Pinpoint the cell where the given text exists, returning its (x, y) midpoint coordinate. 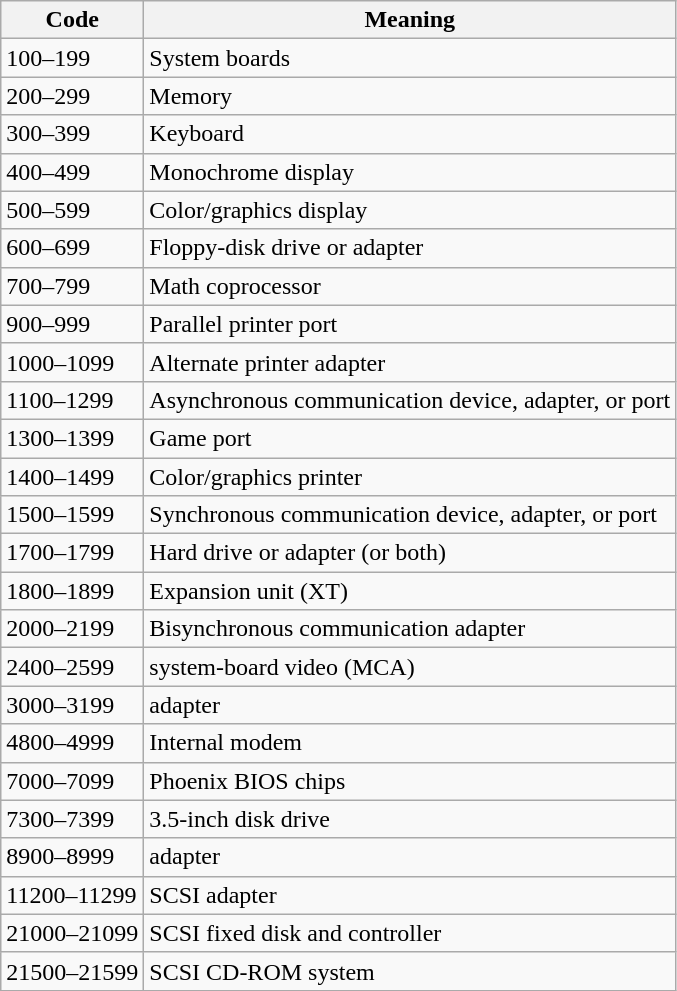
SCSI adapter (410, 895)
21500–21599 (72, 971)
Asynchronous communication device, adapter, or port (410, 400)
SCSI CD-ROM system (410, 971)
system-board video (MCA) (410, 667)
Alternate printer adapter (410, 362)
1100–1299 (72, 400)
Synchronous communication device, adapter, or port (410, 515)
1500–1599 (72, 515)
21000–21099 (72, 933)
7000–7099 (72, 781)
3000–3199 (72, 705)
Monochrome display (410, 172)
Color/graphics printer (410, 477)
1000–1099 (72, 362)
Meaning (410, 20)
1800–1899 (72, 591)
200–299 (72, 96)
3.5-inch disk drive (410, 819)
1400–1499 (72, 477)
7300–7399 (72, 819)
2400–2599 (72, 667)
500–599 (72, 210)
Game port (410, 438)
Expansion unit (XT) (410, 591)
Bisynchronous communication adapter (410, 629)
Math coprocessor (410, 286)
600–699 (72, 248)
300–399 (72, 134)
Keyboard (410, 134)
Code (72, 20)
700–799 (72, 286)
Floppy-disk drive or adapter (410, 248)
Parallel printer port (410, 324)
900–999 (72, 324)
100–199 (72, 58)
Hard drive or adapter (or both) (410, 553)
Color/graphics display (410, 210)
8900–8999 (72, 857)
1700–1799 (72, 553)
4800–4999 (72, 743)
Memory (410, 96)
2000–2199 (72, 629)
11200–11299 (72, 895)
System boards (410, 58)
400–499 (72, 172)
Phoenix BIOS chips (410, 781)
1300–1399 (72, 438)
SCSI fixed disk and controller (410, 933)
Internal modem (410, 743)
